Identify which cell holds the provided text, then report its (x, y) central coordinate. 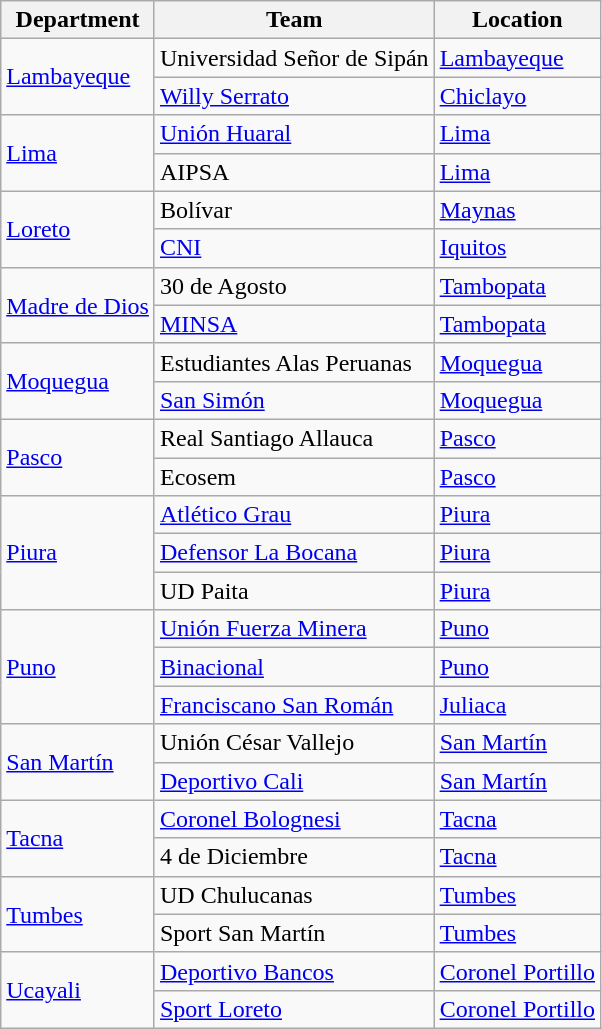
Team (294, 20)
Atlético Grau (294, 515)
Coronel Bolognesi (294, 819)
Estudiantes Alas Peruanas (294, 362)
Unión César Vallejo (294, 743)
UD Chulucanas (294, 895)
Loreto (78, 229)
Deportivo Bancos (294, 971)
Juliaca (517, 705)
Unión Fuerza Minera (294, 629)
Real Santiago Allauca (294, 438)
4 de Diciembre (294, 857)
Franciscano San Román (294, 705)
UD Paita (294, 591)
Location (517, 20)
Sport San Martín (294, 933)
AIPSA (294, 172)
Unión Huaral (294, 134)
Willy Serrato (294, 96)
Chiclayo (517, 96)
Iquitos (517, 248)
Ucayali (78, 990)
MINSA (294, 324)
Defensor La Bocana (294, 553)
Maynas (517, 210)
Binacional (294, 667)
San Simón (294, 400)
30 de Agosto (294, 286)
Madre de Dios (78, 305)
Ecosem (294, 477)
Bolívar (294, 210)
Department (78, 20)
Deportivo Cali (294, 781)
Universidad Señor de Sipán (294, 58)
Sport Loreto (294, 1009)
CNI (294, 248)
